Find where the given text appears and provide that cell's center as (X, Y) coordinate. 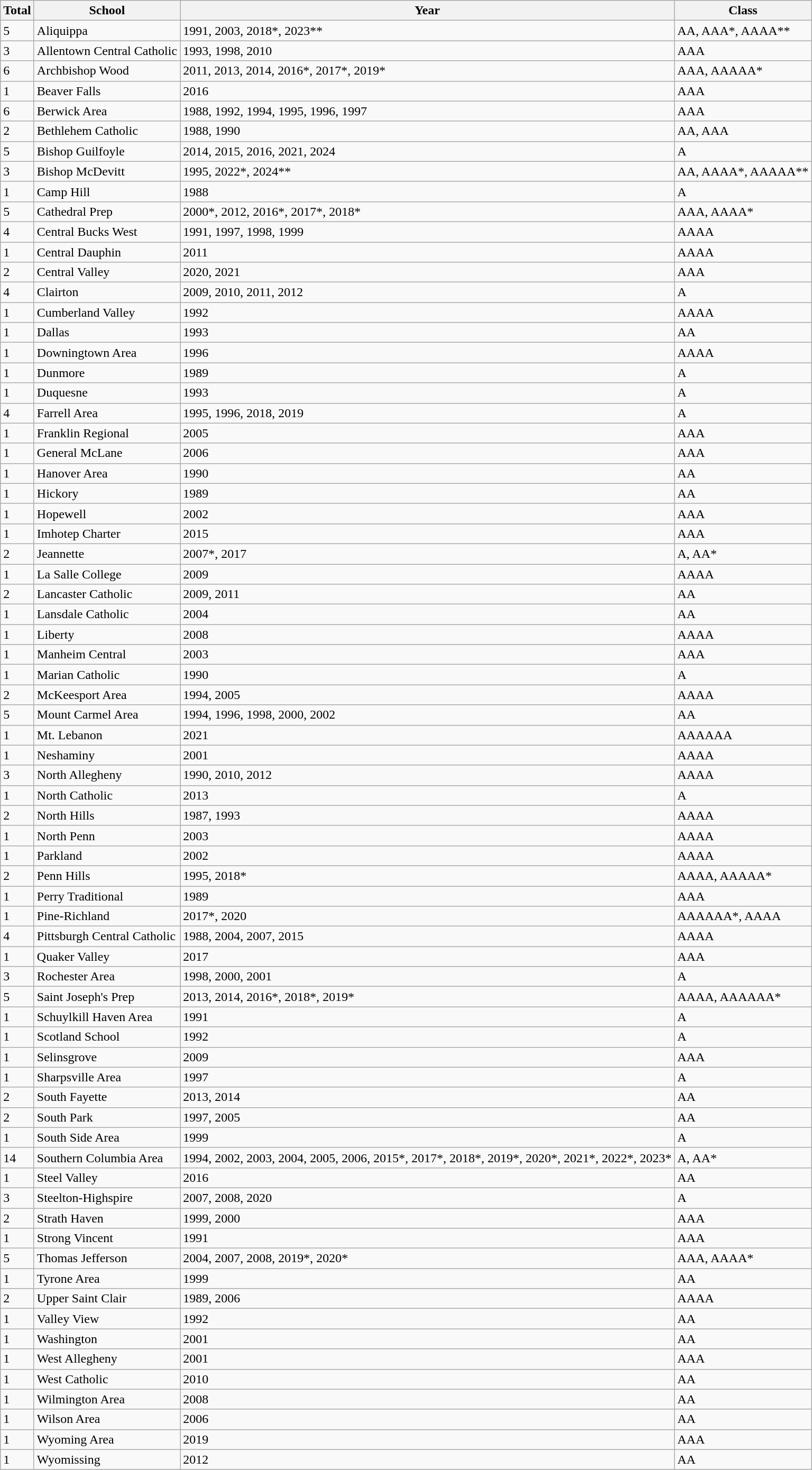
Hickory (107, 493)
1997 (427, 1077)
Neshaminy (107, 755)
Lancaster Catholic (107, 594)
Parkland (107, 856)
Hopewell (107, 513)
Franklin Regional (107, 433)
2011 (427, 252)
Sharpsville Area (107, 1077)
1988 (427, 191)
Hanover Area (107, 473)
1991, 2003, 2018*, 2023** (427, 31)
Jeannette (107, 554)
2012 (427, 1459)
South Fayette (107, 1097)
North Catholic (107, 795)
Central Valley (107, 272)
1994, 1996, 1998, 2000, 2002 (427, 715)
Perry Traditional (107, 896)
1987, 1993 (427, 815)
1990, 2010, 2012 (427, 775)
Bethlehem Catholic (107, 131)
Duquesne (107, 393)
AA, AAAA*, AAAAA** (743, 171)
AA, AAA*, AAAA** (743, 31)
2007, 2008, 2020 (427, 1198)
Farrell Area (107, 413)
14 (17, 1157)
Valley View (107, 1319)
2005 (427, 433)
2004, 2007, 2008, 2019*, 2020* (427, 1258)
Tyrone Area (107, 1279)
Bishop Guilfoyle (107, 151)
Beaver Falls (107, 91)
2013, 2014 (427, 1097)
Archbishop Wood (107, 71)
2007*, 2017 (427, 554)
2004 (427, 614)
1993, 1998, 2010 (427, 51)
AA, AAA (743, 131)
Selinsgrove (107, 1057)
Steelton-Highspire (107, 1198)
Clairton (107, 292)
2017*, 2020 (427, 916)
2010 (427, 1379)
1995, 1996, 2018, 2019 (427, 413)
Allentown Central Catholic (107, 51)
2009, 2010, 2011, 2012 (427, 292)
Steel Valley (107, 1178)
Washington (107, 1339)
Saint Joseph's Prep (107, 997)
Cathedral Prep (107, 212)
AAAA, AAAAA* (743, 876)
1994, 2002, 2003, 2004, 2005, 2006, 2015*, 2017*, 2018*, 2019*, 2020*, 2021*, 2022*, 2023* (427, 1157)
Marian Catholic (107, 675)
Manheim Central (107, 655)
North Penn (107, 835)
Liberty (107, 635)
AAAAAA*, AAAA (743, 916)
1988, 2004, 2007, 2015 (427, 936)
Rochester Area (107, 977)
1999, 2000 (427, 1218)
Upper Saint Clair (107, 1299)
Central Dauphin (107, 252)
Scotland School (107, 1037)
Wyomissing (107, 1459)
2019 (427, 1439)
Southern Columbia Area (107, 1157)
Camp Hill (107, 191)
McKeesport Area (107, 695)
Dunmore (107, 373)
Lansdale Catholic (107, 614)
School (107, 11)
2000*, 2012, 2016*, 2017*, 2018* (427, 212)
Wilson Area (107, 1419)
Wilmington Area (107, 1399)
AAAAAA (743, 735)
West Allegheny (107, 1359)
1997, 2005 (427, 1117)
North Hills (107, 815)
North Allegheny (107, 775)
AAAA, AAAAAA* (743, 997)
General McLane (107, 453)
Cumberland Valley (107, 313)
2009, 2011 (427, 594)
Strong Vincent (107, 1238)
2013, 2014, 2016*, 2018*, 2019* (427, 997)
1994, 2005 (427, 695)
Class (743, 11)
Quaker Valley (107, 957)
1998, 2000, 2001 (427, 977)
1991, 1997, 1998, 1999 (427, 232)
La Salle College (107, 574)
Strath Haven (107, 1218)
2021 (427, 735)
2020, 2021 (427, 272)
Penn Hills (107, 876)
1988, 1990 (427, 131)
Bishop McDevitt (107, 171)
1988, 1992, 1994, 1995, 1996, 1997 (427, 111)
Mount Carmel Area (107, 715)
Pine-Richland (107, 916)
2011, 2013, 2014, 2016*, 2017*, 2019* (427, 71)
1996 (427, 353)
Total (17, 11)
Dallas (107, 333)
1989, 2006 (427, 1299)
Year (427, 11)
1995, 2018* (427, 876)
South Park (107, 1117)
Schuylkill Haven Area (107, 1017)
Pittsburgh Central Catholic (107, 936)
Aliquippa (107, 31)
West Catholic (107, 1379)
2013 (427, 795)
Central Bucks West (107, 232)
2015 (427, 534)
AAA, AAAAA* (743, 71)
2014, 2015, 2016, 2021, 2024 (427, 151)
Imhotep Charter (107, 534)
Berwick Area (107, 111)
South Side Area (107, 1137)
Thomas Jefferson (107, 1258)
2017 (427, 957)
Wyoming Area (107, 1439)
Downingtown Area (107, 353)
1995, 2022*, 2024** (427, 171)
Mt. Lebanon (107, 735)
